From the cell containing the given text, extract its center point as [X, Y] coordinate. 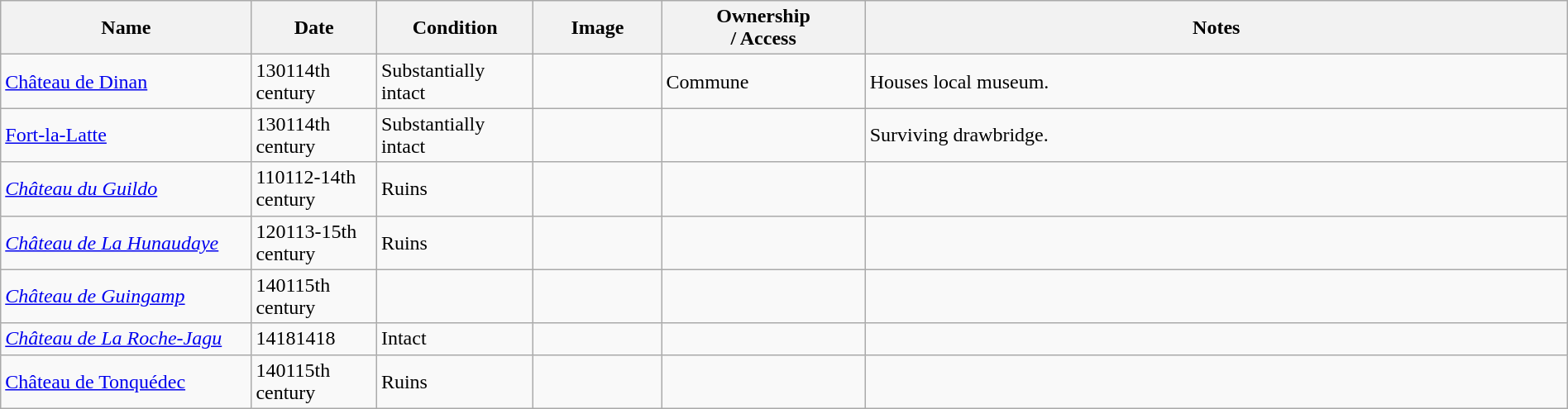
120113-15th century [314, 243]
Intact [455, 339]
Commune [763, 81]
Château de Dinan [126, 81]
Image [597, 28]
14181418 [314, 339]
Notes [1216, 28]
Fort-la-Latte [126, 136]
Château de Tonquédec [126, 382]
Ownership/ Access [763, 28]
Condition [455, 28]
Houses local museum. [1216, 81]
Date [314, 28]
110112-14th century [314, 188]
Château du Guildo [126, 188]
Château de La Hunaudaye [126, 243]
Name [126, 28]
Château de La Roche-Jagu [126, 339]
Surviving drawbridge. [1216, 136]
Château de Guingamp [126, 296]
